Determine the [x, y] coordinate at the center of the cell enclosing the given text.  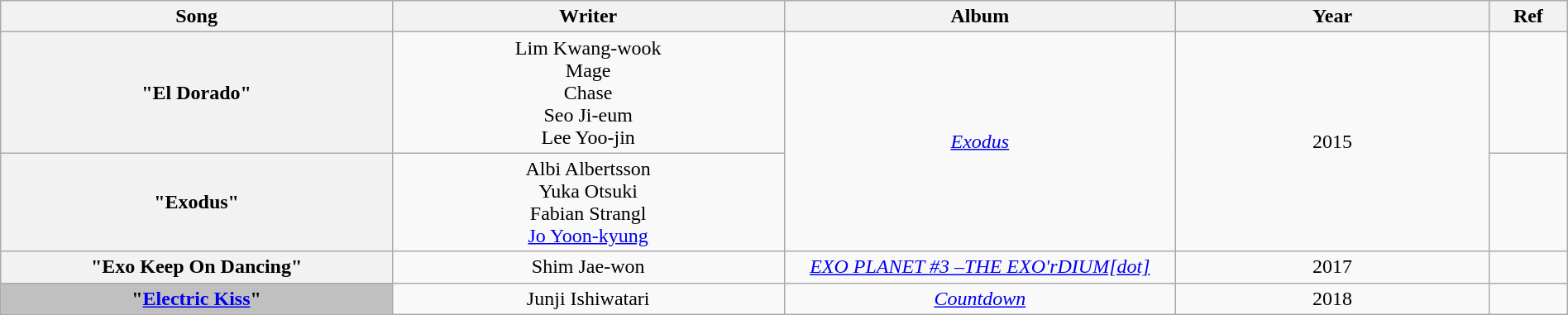
Exodus [980, 142]
Song [197, 17]
2017 [1333, 267]
Ref [1528, 17]
"Exodus" [197, 202]
2015 [1333, 142]
Albi Albertsson Yuka Otsuki Fabian Strangl Jo Yoon-kyung [588, 202]
Countdown [980, 298]
Lim Kwang-wook Mage Chase Seo Ji-eum Lee Yoo-jin [588, 93]
EXO PLANET #3 –THE EXO'rDIUM[dot] [980, 267]
"Exo Keep On Dancing" [197, 267]
2018 [1333, 298]
Writer [588, 17]
"El Dorado" [197, 93]
Album [980, 17]
Shim Jae-won [588, 267]
Junji Ishiwatari [588, 298]
"Electric Kiss" [197, 298]
Year [1333, 17]
